Return the (x, y) coordinate for the center point of the cell that contains the specified text.  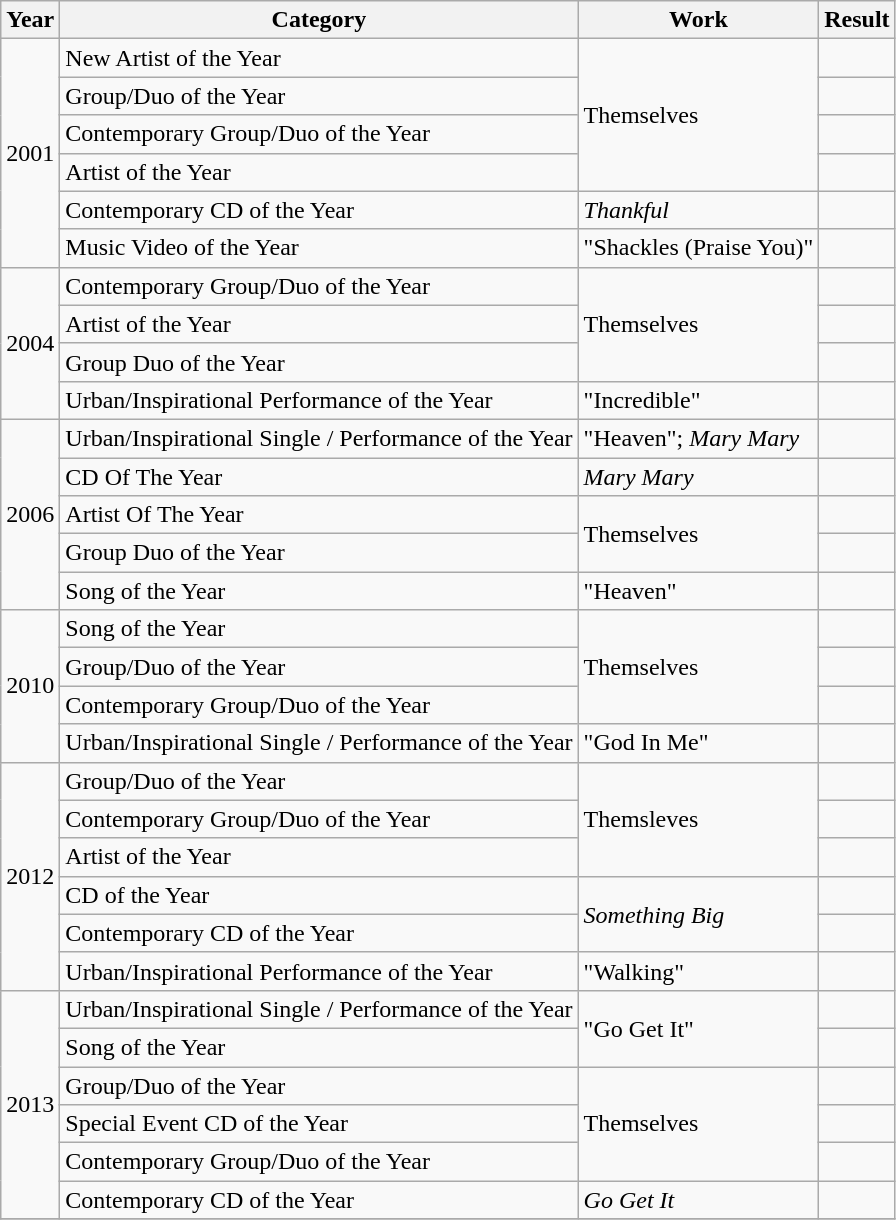
"Incredible" (698, 400)
CD of the Year (319, 895)
CD Of The Year (319, 477)
"Go Get It" (698, 1028)
Thankful (698, 210)
"God In Me" (698, 743)
2006 (30, 514)
Artist Of The Year (319, 515)
Themsleves (698, 819)
Year (30, 20)
Special Event CD of the Year (319, 1124)
"Heaven"; Mary Mary (698, 438)
Result (857, 20)
2012 (30, 876)
"Shackles (Praise You)" (698, 248)
Work (698, 20)
"Walking" (698, 971)
2013 (30, 1104)
2010 (30, 686)
Mary Mary (698, 477)
Something Big (698, 914)
"Heaven" (698, 591)
Category (319, 20)
2001 (30, 153)
New Artist of the Year (319, 58)
Go Get It (698, 1200)
Music Video of the Year (319, 248)
2004 (30, 343)
